Return the [x, y] coordinate for the center point of the cell that contains the specified text.  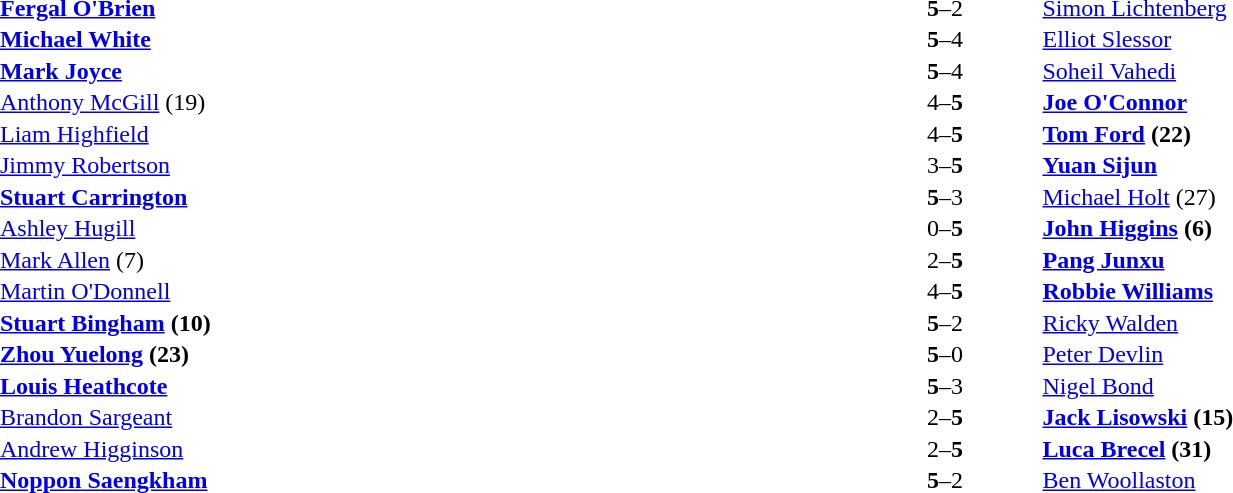
5–0 [944, 355]
3–5 [944, 165]
0–5 [944, 229]
5–2 [944, 323]
